From the cell containing the given text, extract its center point as (x, y) coordinate. 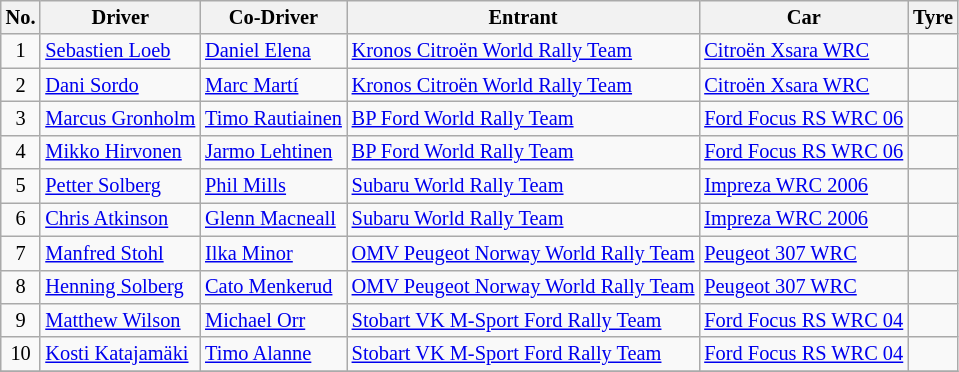
Entrant (524, 17)
6 (21, 219)
Cato Menkerud (274, 287)
10 (21, 354)
Dani Sordo (120, 85)
5 (21, 186)
Tyre (933, 17)
2 (21, 85)
Co-Driver (274, 17)
8 (21, 287)
Matthew Wilson (120, 320)
9 (21, 320)
Sebastien Loeb (120, 51)
Petter Solberg (120, 186)
Phil Mills (274, 186)
4 (21, 152)
Jarmo Lehtinen (274, 152)
Ilka Minor (274, 253)
Marcus Gronholm (120, 118)
Timo Rautiainen (274, 118)
Glenn Macneall (274, 219)
Manfred Stohl (120, 253)
Car (804, 17)
Chris Atkinson (120, 219)
3 (21, 118)
Michael Orr (274, 320)
Timo Alanne (274, 354)
No. (21, 17)
Marc Martí (274, 85)
Henning Solberg (120, 287)
1 (21, 51)
Kosti Katajamäki (120, 354)
Mikko Hirvonen (120, 152)
Daniel Elena (274, 51)
Driver (120, 17)
7 (21, 253)
